Detect which cell encompasses the target text, then output its [X, Y] center coordinate. 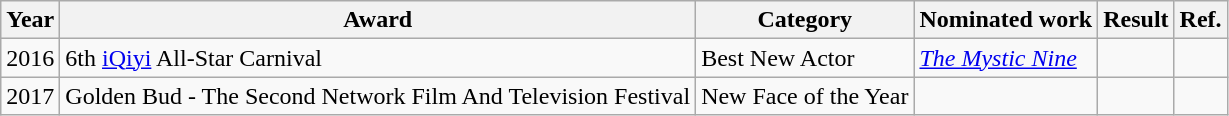
Year [30, 20]
Nominated work [1006, 20]
Best New Actor [805, 58]
2016 [30, 58]
Result [1136, 20]
New Face of the Year [805, 96]
Award [378, 20]
Category [805, 20]
6th iQiyi All-Star Carnival [378, 58]
Golden Bud - The Second Network Film And Television Festival [378, 96]
The Mystic Nine [1006, 58]
Ref. [1200, 20]
2017 [30, 96]
